Determine the [X, Y] coordinate at the center of the cell enclosing the given text.  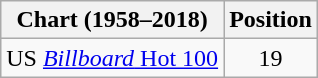
Position [271, 20]
19 [271, 58]
Chart (1958–2018) [112, 20]
US Billboard Hot 100 [112, 58]
